Capture the cell that displays the provided text and extract its (X, Y) central coordinate. 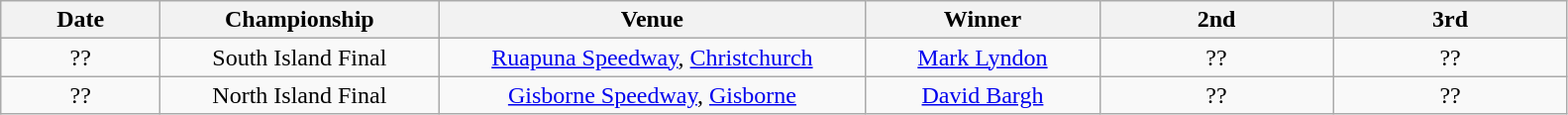
David Bargh (983, 95)
Ruapuna Speedway, Christchurch (652, 57)
South Island Final (299, 57)
Venue (652, 20)
Date (81, 20)
Mark Lyndon (983, 57)
Winner (983, 20)
North Island Final (299, 95)
3rd (1450, 20)
Championship (299, 20)
2nd (1216, 20)
Gisborne Speedway, Gisborne (652, 95)
